Determine the [X, Y] coordinate at the center of the cell enclosing the given text.  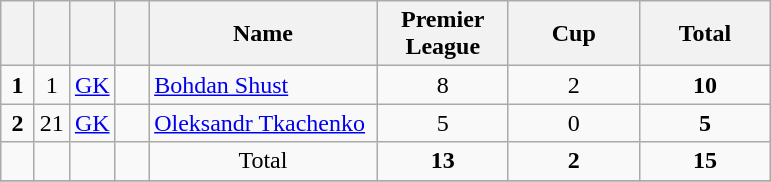
13 [442, 161]
Name [264, 34]
0 [574, 123]
Oleksandr Tkachenko [264, 123]
Bohdan Shust [264, 85]
15 [704, 161]
21 [52, 123]
Premier League [442, 34]
Cup [574, 34]
8 [442, 85]
10 [704, 85]
